Capture the cell that displays the provided text and extract its [X, Y] central coordinate. 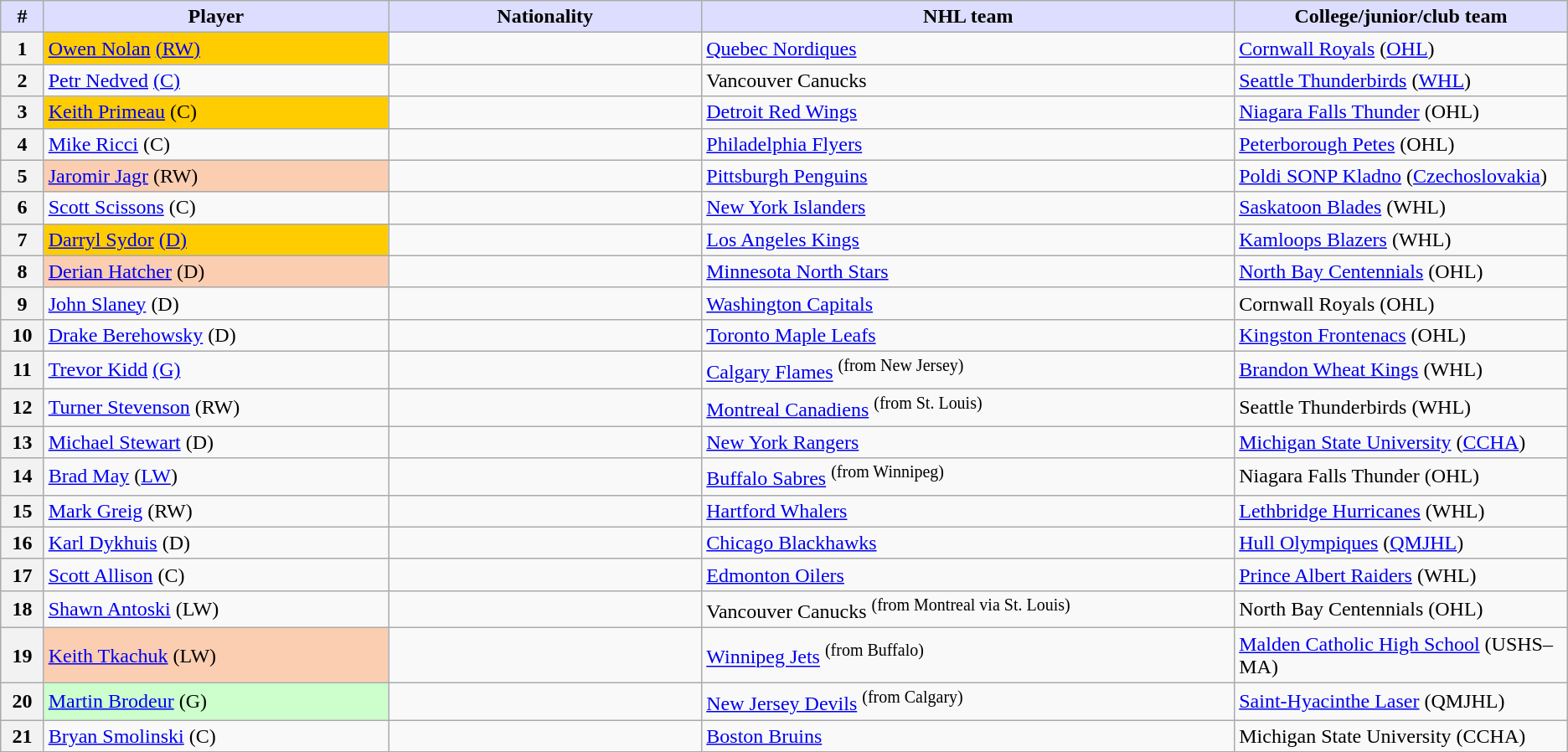
Boston Bruins [968, 736]
16 [22, 543]
Quebec Nordiques [968, 49]
2 [22, 80]
Petr Nedved (C) [216, 80]
Nationality [545, 17]
Poldi SONP Kladno (Czechoslovakia) [1401, 176]
Hartford Whalers [968, 511]
Owen Nolan (RW) [216, 49]
Edmonton Oilers [968, 574]
12 [22, 407]
New York Islanders [968, 208]
Derian Hatcher (D) [216, 271]
4 [22, 144]
Drake Berehowsky (D) [216, 335]
Martin Brodeur (G) [216, 702]
Shawn Antoski (LW) [216, 610]
Winnipeg Jets (from Buffalo) [968, 655]
Hull Olympiques (QMJHL) [1401, 543]
Philadelphia Flyers [968, 144]
6 [22, 208]
21 [22, 736]
Keith Primeau (C) [216, 112]
Scott Scissons (C) [216, 208]
7 [22, 240]
10 [22, 335]
Calgary Flames (from New Jersey) [968, 370]
Prince Albert Raiders (WHL) [1401, 574]
Buffalo Sabres (from Winnipeg) [968, 477]
Player [216, 17]
1 [22, 49]
Chicago Blackhawks [968, 543]
Detroit Red Wings [968, 112]
19 [22, 655]
Scott Allison (C) [216, 574]
Vancouver Canucks (from Montreal via St. Louis) [968, 610]
Karl Dykhuis (D) [216, 543]
Kingston Frontenacs (OHL) [1401, 335]
14 [22, 477]
Brandon Wheat Kings (WHL) [1401, 370]
13 [22, 442]
John Slaney (D) [216, 303]
NHL team [968, 17]
Toronto Maple Leafs [968, 335]
Turner Stevenson (RW) [216, 407]
18 [22, 610]
17 [22, 574]
New York Rangers [968, 442]
9 [22, 303]
3 [22, 112]
Vancouver Canucks [968, 80]
Malden Catholic High School (USHS–MA) [1401, 655]
Peterborough Petes (OHL) [1401, 144]
Saskatoon Blades (WHL) [1401, 208]
Washington Capitals [968, 303]
Minnesota North Stars [968, 271]
Brad May (LW) [216, 477]
Bryan Smolinski (C) [216, 736]
Montreal Canadiens (from St. Louis) [968, 407]
Jaromir Jagr (RW) [216, 176]
College/junior/club team [1401, 17]
20 [22, 702]
Saint-Hyacinthe Laser (QMJHL) [1401, 702]
5 [22, 176]
8 [22, 271]
Los Angeles Kings [968, 240]
Kamloops Blazers (WHL) [1401, 240]
New Jersey Devils (from Calgary) [968, 702]
Darryl Sydor (D) [216, 240]
Trevor Kidd (G) [216, 370]
Lethbridge Hurricanes (WHL) [1401, 511]
11 [22, 370]
Pittsburgh Penguins [968, 176]
Mike Ricci (C) [216, 144]
15 [22, 511]
# [22, 17]
Mark Greig (RW) [216, 511]
Keith Tkachuk (LW) [216, 655]
Michael Stewart (D) [216, 442]
